From the cell containing the given text, extract its center point as [x, y] coordinate. 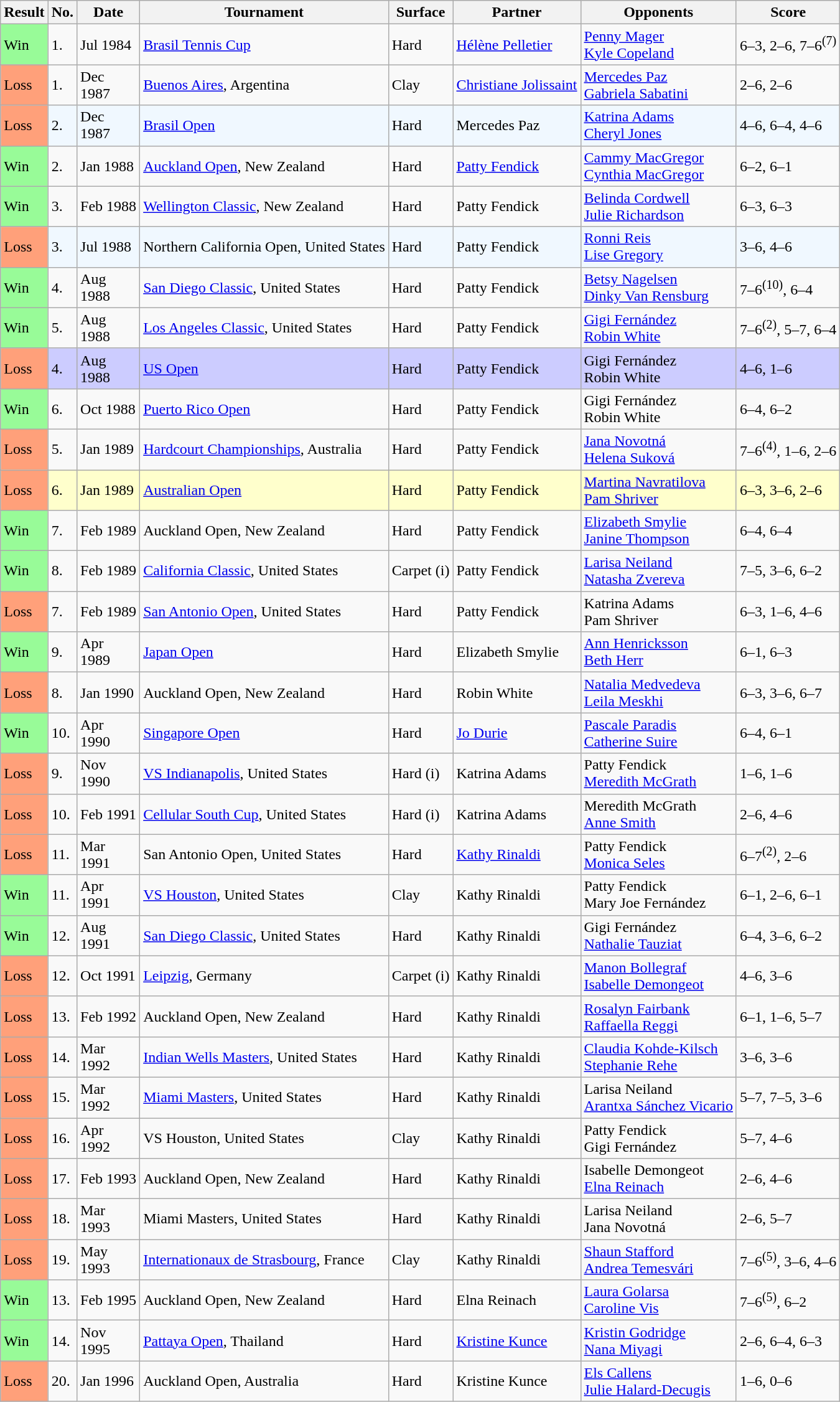
Larisa Neiland Arantxa Sánchez Vicario [658, 1097]
5–7, 7–5, 3–6 [788, 1097]
7–6(2), 5–7, 6–4 [788, 327]
Brasil Open [264, 126]
Oct 1991 [108, 976]
2–6, 6–4, 6–3 [788, 1341]
Jan 1990 [108, 692]
7–6(5), 3–6, 4–6 [788, 1260]
Elna Reinach [516, 1300]
Result [24, 12]
Laura Golarsa Caroline Vis [658, 1300]
20. [62, 1381]
6–2, 6–1 [788, 166]
Jul 1988 [108, 247]
Internationaux de Strasbourg, France [264, 1260]
Jo Durie [516, 733]
Feb 1993 [108, 1179]
Apr 1991 [108, 895]
Los Angeles Classic, United States [264, 327]
Gigi Fernández Nathalie Tauziat [658, 935]
Australian Open [264, 489]
Christiane Jolissaint [516, 85]
Hélène Pelletier [516, 45]
Pascale Paradis Catherine Suire [658, 733]
Penny Mager Kyle Copeland [658, 45]
18. [62, 1219]
3–6, 4–6 [788, 247]
Indian Wells Masters, United States [264, 1057]
Patty Fendick Mary Joe Fernández [658, 895]
Apr 1992 [108, 1138]
Martina Navratilova Pam Shriver [658, 489]
Opponents [658, 12]
Patty Fendick Monica Seles [658, 854]
Surface [421, 12]
US Open [264, 369]
Nov 1995 [108, 1341]
Els Callens Julie Halard-Decugis [658, 1381]
6–1, 2–6, 6–1 [788, 895]
Ronni Reis Lise Gregory [658, 247]
Brasil Tennis Cup [264, 45]
Patty Fendick Meredith McGrath [658, 773]
Northern California Open, United States [264, 247]
Robin White [516, 692]
6–4, 6–2 [788, 408]
Elizabeth Smylie [516, 652]
Apr 1989 [108, 652]
2–6, 2–6 [788, 85]
6–4, 6–1 [788, 733]
Cellular South Cup, United States [264, 814]
Feb 1988 [108, 207]
Japan Open [264, 652]
6–4, 6–4 [788, 530]
19. [62, 1260]
6–4, 3–6, 6–2 [788, 935]
Mercedes Paz Gabriela Sabatini [658, 85]
Apr 1990 [108, 733]
Oct 1988 [108, 408]
Mar 1993 [108, 1219]
Isabelle Demongeot Elna Reinach [658, 1179]
6–3, 6–3 [788, 207]
6–1, 6–3 [788, 652]
Partner [516, 12]
Feb 1991 [108, 814]
Katrina Adams Pam Shriver [658, 611]
Pattaya Open, Thailand [264, 1341]
7–6(10), 6–4 [788, 288]
Wellington Classic, New Zealand [264, 207]
Larisa Neiland Jana Novotná [658, 1219]
4–6, 1–6 [788, 369]
Puerto Rico Open [264, 408]
Buenos Aires, Argentina [264, 85]
Tournament [264, 12]
Jul 1984 [108, 45]
7–6(4), 1–6, 2–6 [788, 449]
Meredith McGrath Anne Smith [658, 814]
Betsy Nagelsen Dinky Van Rensburg [658, 288]
Jan 1996 [108, 1381]
Cammy MacGregor Cynthia MacGregor [658, 166]
Singapore Open [264, 733]
Larisa Neiland Natasha Zvereva [658, 572]
6–3, 3–6, 6–7 [788, 692]
Hardcourt Championships, Australia [264, 449]
16. [62, 1138]
Claudia Kohde-Kilsch Stephanie Rehe [658, 1057]
Katrina Adams Cheryl Jones [658, 126]
Nov 1990 [108, 773]
4–6, 6–4, 4–6 [788, 126]
15. [62, 1097]
Natalia Medvedeva Leila Meskhi [658, 692]
Date [108, 12]
Patty Fendick Gigi Fernández [658, 1138]
VS Indianapolis, United States [264, 773]
5–7, 4–6 [788, 1138]
Aug 1991 [108, 935]
6–3, 2–6, 7–6(7) [788, 45]
Elizabeth Smylie Janine Thompson [658, 530]
1–6, 0–6 [788, 1381]
6–7(2), 2–6 [788, 854]
Feb 1995 [108, 1300]
Mar 1991 [108, 854]
Kristin Godridge Nana Miyagi [658, 1341]
Shaun Stafford Andrea Temesvári [658, 1260]
Rosalyn Fairbank Raffaella Reggi [658, 1016]
Ann Henricksson Beth Herr [658, 652]
Feb 1992 [108, 1016]
Score [788, 12]
3–6, 3–6 [788, 1057]
Leipzig, Germany [264, 976]
No. [62, 12]
Manon Bollegraf Isabelle Demongeot [658, 976]
4–6, 3–6 [788, 976]
6–1, 1–6, 5–7 [788, 1016]
Belinda Cordwell Julie Richardson [658, 207]
May 1993 [108, 1260]
1–6, 1–6 [788, 773]
California Classic, United States [264, 572]
17. [62, 1179]
6–3, 3–6, 2–6 [788, 489]
2–6, 5–7 [788, 1219]
Jana Novotná Helena Suková [658, 449]
Auckland Open, Australia [264, 1381]
7–5, 3–6, 6–2 [788, 572]
7–6(5), 6–2 [788, 1300]
Mercedes Paz [516, 126]
Jan 1988 [108, 166]
6–3, 1–6, 4–6 [788, 611]
